Find where the given text appears and provide that cell's center as (X, Y) coordinate. 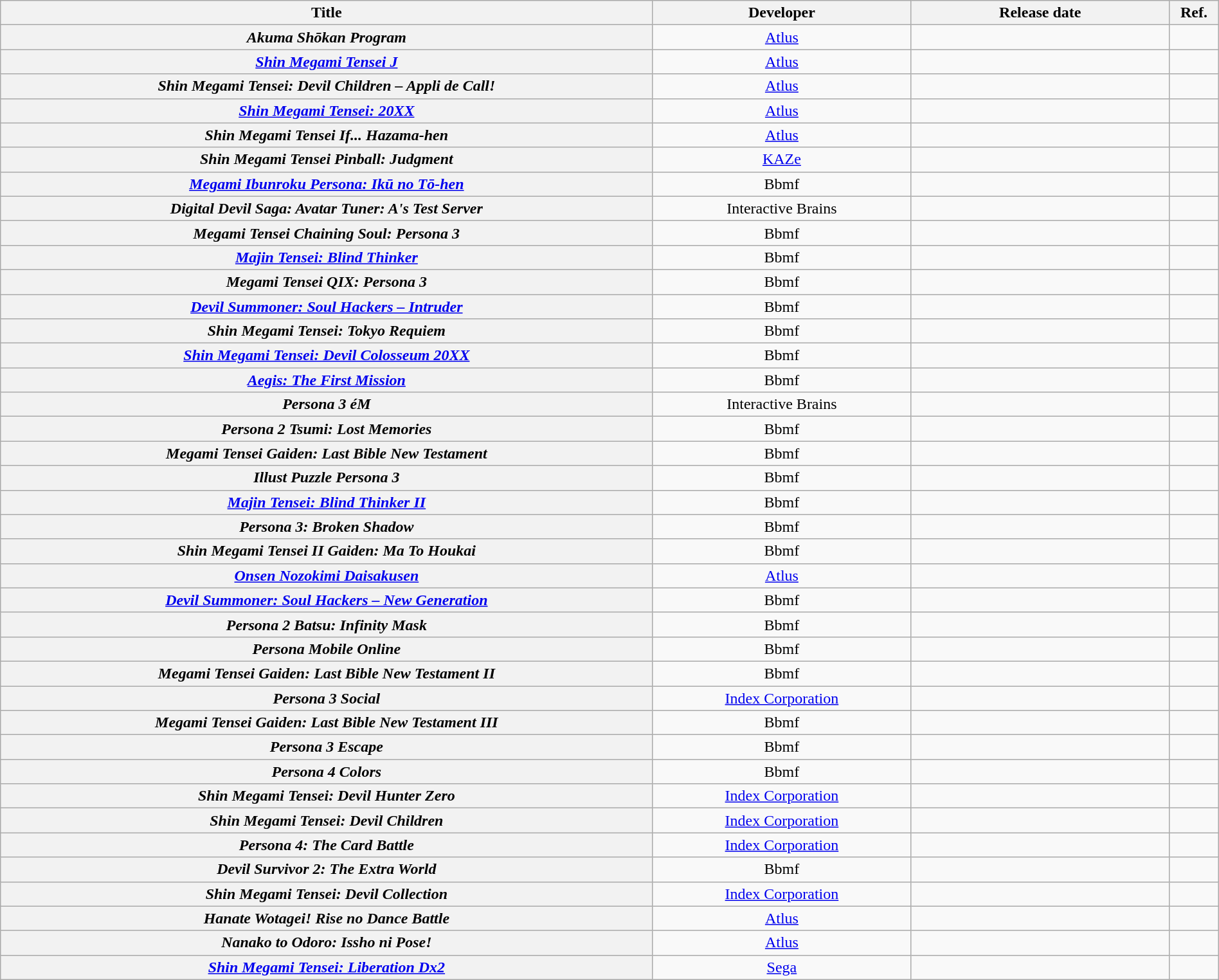
Akuma Shōkan Program (327, 37)
Persona 2 Batsu: Infinity Mask (327, 624)
Release date (1040, 13)
Megami Tensei Gaiden: Last Bible New Testament (327, 453)
Hanate Wotagei! Rise no Dance Battle (327, 918)
Shin Megami Tensei II Gaiden: Ma To Houkai (327, 551)
Persona 3 Social (327, 698)
Onsen Nozokimi Daisakusen (327, 576)
Shin Megami Tensei: Devil Hunter Zero (327, 796)
Title (327, 13)
Shin Megami Tensei: Tokyo Requiem (327, 331)
Majin Tensei: Blind Thinker (327, 257)
Illust Puzzle Persona 3 (327, 478)
Devil Survivor 2: The Extra World (327, 869)
Persona 2 Tsumi: Lost Memories (327, 429)
Persona 4: The Card Battle (327, 845)
Shin Megami Tensei J (327, 62)
Megami Tensei Gaiden: Last Bible New Testament III (327, 723)
Megami Ibunroku Persona: Ikū no Tō-hen (327, 184)
Sega (782, 967)
Shin Megami Tensei: Devil Children – Appli de Call! (327, 86)
KAZe (782, 159)
Shin Megami Tensei: Devil Collection (327, 894)
Aegis: The First Mission (327, 380)
Persona 3 éM (327, 404)
Shin Megami Tensei: Liberation Dx2 (327, 967)
Majin Tensei: Blind Thinker II (327, 502)
Shin Megami Tensei: Devil Colosseum 20XX (327, 356)
Developer (782, 13)
Megami Tensei Gaiden: Last Bible New Testament II (327, 673)
Ref. (1195, 13)
Shin Megami Tensei Pinball: Judgment (327, 159)
Persona 3 Escape (327, 747)
Megami Tensei Chaining Soul: Persona 3 (327, 233)
Shin Megami Tensei If... Hazama-hen (327, 135)
Persona 4 Colors (327, 772)
Digital Devil Saga: Avatar Tuner: A's Test Server (327, 208)
Shin Megami Tensei: Devil Children (327, 821)
Persona Mobile Online (327, 649)
Devil Summoner: Soul Hackers – New Generation (327, 600)
Megami Tensei QIX: Persona 3 (327, 282)
Persona 3: Broken Shadow (327, 527)
Shin Megami Tensei: 20XX (327, 111)
Nanako to Odoro: Issho ni Pose! (327, 943)
Devil Summoner: Soul Hackers – Intruder (327, 307)
